From the cell containing the given text, extract its center point as (x, y) coordinate. 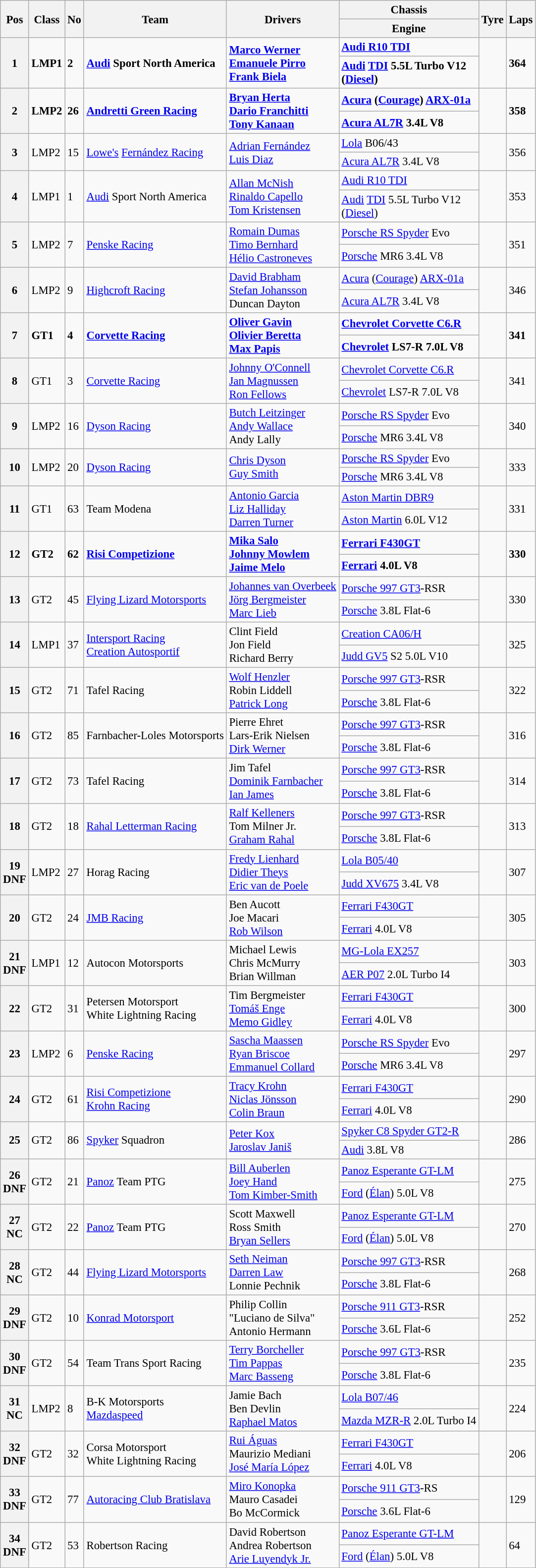
23 (15, 1054)
Spyker Squadron (155, 1140)
25 (15, 1140)
Petersen Motorsport White Lightning Racing (155, 1008)
11 (15, 509)
Autoracing Club Bratislava (155, 1500)
17 (15, 781)
Chassis (409, 10)
Jamie Bach Ben Devlin Raphael Matos (282, 1409)
77 (74, 1500)
Butch Leitzinger Andy Wallace Andy Lally (282, 426)
MG-Lola EX257 (409, 951)
314 (521, 781)
Marco Werner Emanuele Pirro Frank Biela (282, 63)
300 (521, 1008)
333 (521, 467)
Judd XV675 3.4L V8 (409, 883)
26 (74, 111)
Spyker C8 Spyder GT2-R (409, 1131)
Tracy Krohn Niclas Jönsson Colin Braun (282, 1099)
Johannes van Overbeek Jörg Bergmeister Marc Lieb (282, 600)
Philip Collin "Luciano de Silva" Antonio Hermann (282, 1318)
Pos (15, 19)
Ben Aucott Joe Macari Rob Wilson (282, 918)
19DNF (15, 872)
44 (74, 1273)
Team (155, 19)
305 (521, 918)
313 (521, 827)
Autocon Motorsports (155, 963)
Scott Maxwell Ross Smith Bryan Sellers (282, 1227)
Risi Competizione (155, 554)
Andretti Green Racing (155, 111)
Risi Competizione Krohn Racing (155, 1099)
Porsche 911 GT3-RSR (409, 1307)
Seth Neiman Darren Law Lonnie Pechnik (282, 1273)
45 (74, 600)
Bill Auberlen Joey Hand Tom Kimber-Smith (282, 1182)
Team Trans Sport Racing (155, 1363)
34DNF (15, 1545)
Lola B05/40 (409, 861)
Corsa Motorsport White Lightning Racing (155, 1454)
32 (74, 1454)
Tim Bergmeister Tomáš Enge Memo Gidley (282, 1008)
Aston Martin 6.0L V12 (409, 520)
Lowe's Fernández Racing (155, 153)
13 (15, 600)
Horag Racing (155, 872)
27NC (15, 1227)
Clint Field Jon Field Richard Berry (282, 645)
Lola B06/43 (409, 143)
331 (521, 509)
Mazda MZR-R 2.0L Turbo I4 (409, 1420)
Rui Águas Maurizio Mediani José María López (282, 1454)
73 (74, 781)
Bryan Herta Dario Franchitti Tony Kanaan (282, 111)
No (74, 19)
Laps (521, 19)
David Robertson Andrea Robertson Arie Luyendyk Jr. (282, 1545)
Ralf Kelleners Tom Milner Jr. Graham Rahal (282, 827)
Highcroft Racing (155, 290)
32DNF (15, 1454)
26DNF (15, 1182)
Class (47, 19)
Engine (409, 29)
62 (74, 554)
316 (521, 736)
Wolf Henzler Robin Liddell Patrick Long (282, 691)
21DNF (15, 963)
Antonio Garcia Liz Halliday Darren Turner (282, 509)
86 (74, 1140)
21 (74, 1182)
353 (521, 196)
Team Modena (155, 509)
Robertson Racing (155, 1545)
Mika Salo Johnny Mowlem Jaime Melo (282, 554)
322 (521, 691)
Rahal Letterman Racing (155, 827)
235 (521, 1363)
JMB Racing (155, 918)
346 (521, 290)
358 (521, 111)
Porsche 911 GT3-RS (409, 1488)
David Brabham Stefan Johansson Duncan Dayton (282, 290)
129 (521, 1500)
Terry Borcheller Tim Pappas Marc Basseng (282, 1363)
290 (521, 1099)
307 (521, 872)
Romain Dumas Timo Bernhard Hélio Castroneves (282, 244)
53 (74, 1545)
325 (521, 645)
270 (521, 1227)
303 (521, 963)
30DNF (15, 1363)
Konrad Motorsport (155, 1318)
351 (521, 244)
Farnbacher-Loles Motorsports (155, 736)
286 (521, 1140)
54 (74, 1363)
Allan McNish Rinaldo Capello Tom Kristensen (282, 196)
Creation CA06/H (409, 634)
71 (74, 691)
Tyre (492, 19)
356 (521, 153)
Aston Martin DBR9 (409, 497)
Lola B07/46 (409, 1397)
Chris Dyson Guy Smith (282, 467)
61 (74, 1099)
5 (15, 244)
Johnny O'Connell Jan Magnussen Ron Fellows (282, 381)
252 (521, 1318)
297 (521, 1054)
31NC (15, 1409)
27 (74, 872)
B-K Motorsports Mazdaspeed (155, 1409)
224 (521, 1409)
33DNF (15, 1500)
29DNF (15, 1318)
206 (521, 1454)
364 (521, 63)
AER P07 2.0L Turbo I4 (409, 974)
63 (74, 509)
Michael Lewis Chris McMurry Brian Willman (282, 963)
Drivers (282, 19)
85 (74, 736)
Miro Konopka Mauro Casadei Bo McCormick (282, 1500)
Peter Kox Jaroslav Janiš (282, 1140)
64 (521, 1545)
340 (521, 426)
268 (521, 1273)
275 (521, 1182)
31 (74, 1008)
Jim Tafel Dominik Farnbacher Ian James (282, 781)
Judd GV5 S2 5.0L V10 (409, 656)
Fredy Lienhard Didier Theys Eric van de Poele (282, 872)
37 (74, 645)
Audi 3.8L V8 (409, 1150)
Oliver Gavin Olivier Beretta Max Papis (282, 335)
Adrian Fernández Luis Diaz (282, 153)
Sascha Maassen Ryan Briscoe Emmanuel Collard (282, 1054)
28NC (15, 1273)
Intersport Racing Creation Autosportif (155, 645)
14 (15, 645)
Pierre Ehret Lars-Erik Nielsen Dirk Werner (282, 736)
